Capture the cell that displays the provided text and extract its (X, Y) central coordinate. 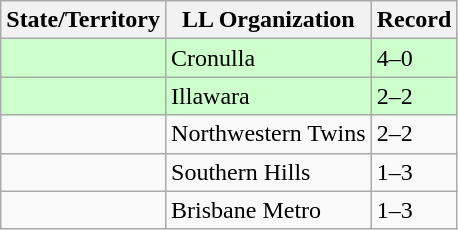
Cronulla (269, 58)
4–0 (414, 58)
LL Organization (269, 20)
Illawara (269, 96)
Southern Hills (269, 172)
Record (414, 20)
Northwestern Twins (269, 134)
State/Territory (84, 20)
Brisbane Metro (269, 210)
